Extract the (X, Y) coordinate from the center of the cell holding the provided text.  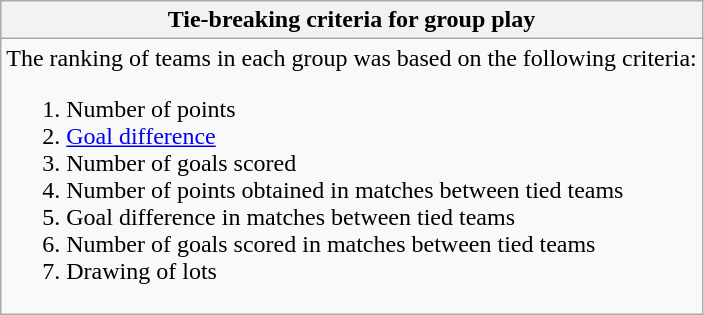
Tie-breaking criteria for group play (352, 20)
